Pinpoint the cell where the given text exists, returning its (X, Y) midpoint coordinate. 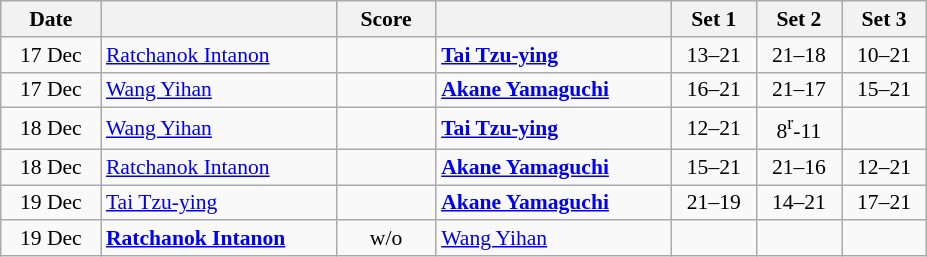
21–17 (798, 90)
w/o (386, 239)
Set 2 (798, 19)
13–21 (714, 55)
Score (386, 19)
8r-11 (798, 128)
21–19 (714, 203)
16–21 (714, 90)
21–18 (798, 55)
17–21 (884, 203)
14–21 (798, 203)
10–21 (884, 55)
Set 1 (714, 19)
21–16 (798, 167)
Set 3 (884, 19)
Date (51, 19)
